Detect which cell encompasses the target text, then output its [x, y] center coordinate. 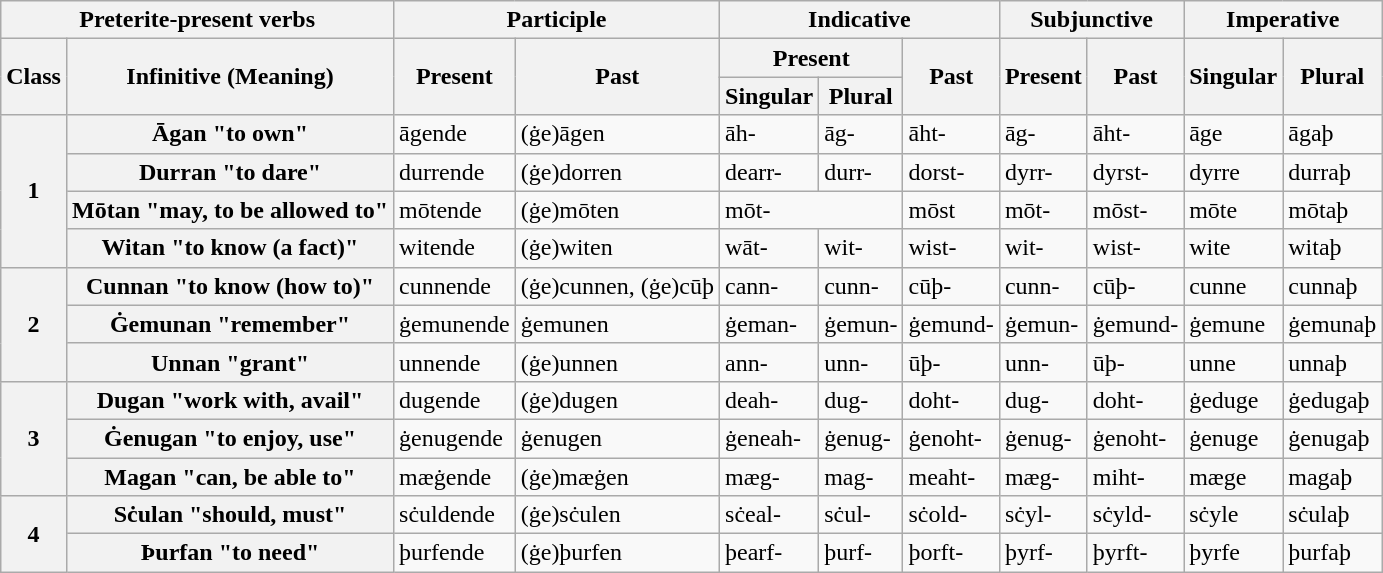
(ġe)āgen [617, 134]
(ġe)sċulen [617, 515]
dugende [455, 400]
þyrfe [1234, 553]
āgende [455, 134]
sċyle [1234, 515]
Sċulan "should, must" [230, 515]
Ġenugan "to enjoy, use" [230, 438]
Witan "to know (a fact)" [230, 248]
witaþ [1332, 248]
ġedugaþ [1332, 400]
mæġende [455, 477]
Infinitive (Meaning) [230, 77]
Cunnan "to know (how to)" [230, 286]
unnende [455, 362]
mag- [861, 477]
ġenugen [617, 438]
dearr- [770, 172]
mōst- [1135, 210]
Ġemunan "remember" [230, 324]
(ġe)mæġen [617, 477]
cunne [1234, 286]
mōst [951, 210]
dyrre [1234, 172]
(ġe)witen [617, 248]
(ġe)unnen [617, 362]
āgaþ [1332, 134]
unnaþ [1332, 362]
Dugan "work with, avail" [230, 400]
ġeman- [770, 324]
þyrft- [1135, 553]
sċyl- [1043, 515]
þorft- [951, 553]
mōtende [455, 210]
ġemune [1234, 324]
ann- [770, 362]
āh- [770, 134]
ġeduge [1234, 400]
Durran "to dare" [230, 172]
þurfaþ [1332, 553]
sċyld- [1135, 515]
cann- [770, 286]
dyrst- [1135, 172]
dorst- [951, 172]
sċulaþ [1332, 515]
4 [34, 534]
Āgan "to own" [230, 134]
ġemunaþ [1332, 324]
sċuldende [455, 515]
mōtaþ [1332, 210]
ġemunen [617, 324]
ġeneah- [770, 438]
(ġe)mōten [617, 210]
unne [1234, 362]
ġenugende [455, 438]
dyrr- [1043, 172]
mōte [1234, 210]
(ġe)cunnen, (ġe)cūþ [617, 286]
wāt- [770, 248]
cunnaþ [1332, 286]
durraþ [1332, 172]
deah- [770, 400]
sċul- [861, 515]
þyrf- [1043, 553]
Indicative [860, 20]
2 [34, 324]
meaht- [951, 477]
magaþ [1332, 477]
(ġe)þurfen [617, 553]
ġenuge [1234, 438]
miht- [1135, 477]
Mōtan "may, to be allowed to" [230, 210]
cunnende [455, 286]
āge [1234, 134]
þearf- [770, 553]
Imperative [1283, 20]
durr- [861, 172]
Preterite-present verbs [198, 20]
Subjunctive [1091, 20]
Unnan "grant" [230, 362]
wite [1234, 248]
sċold- [951, 515]
(ġe)dugen [617, 400]
ġenugaþ [1332, 438]
durrende [455, 172]
Class [34, 77]
witende [455, 248]
(ġe)dorren [617, 172]
3 [34, 438]
1 [34, 191]
Participle [557, 20]
Magan "can, be able to" [230, 477]
mæge [1234, 477]
þurf- [861, 553]
þurfende [455, 553]
ġemunende [455, 324]
Þurfan "to need" [230, 553]
sċeal- [770, 515]
